Determine the [X, Y] coordinate at the center of the cell enclosing the given text.  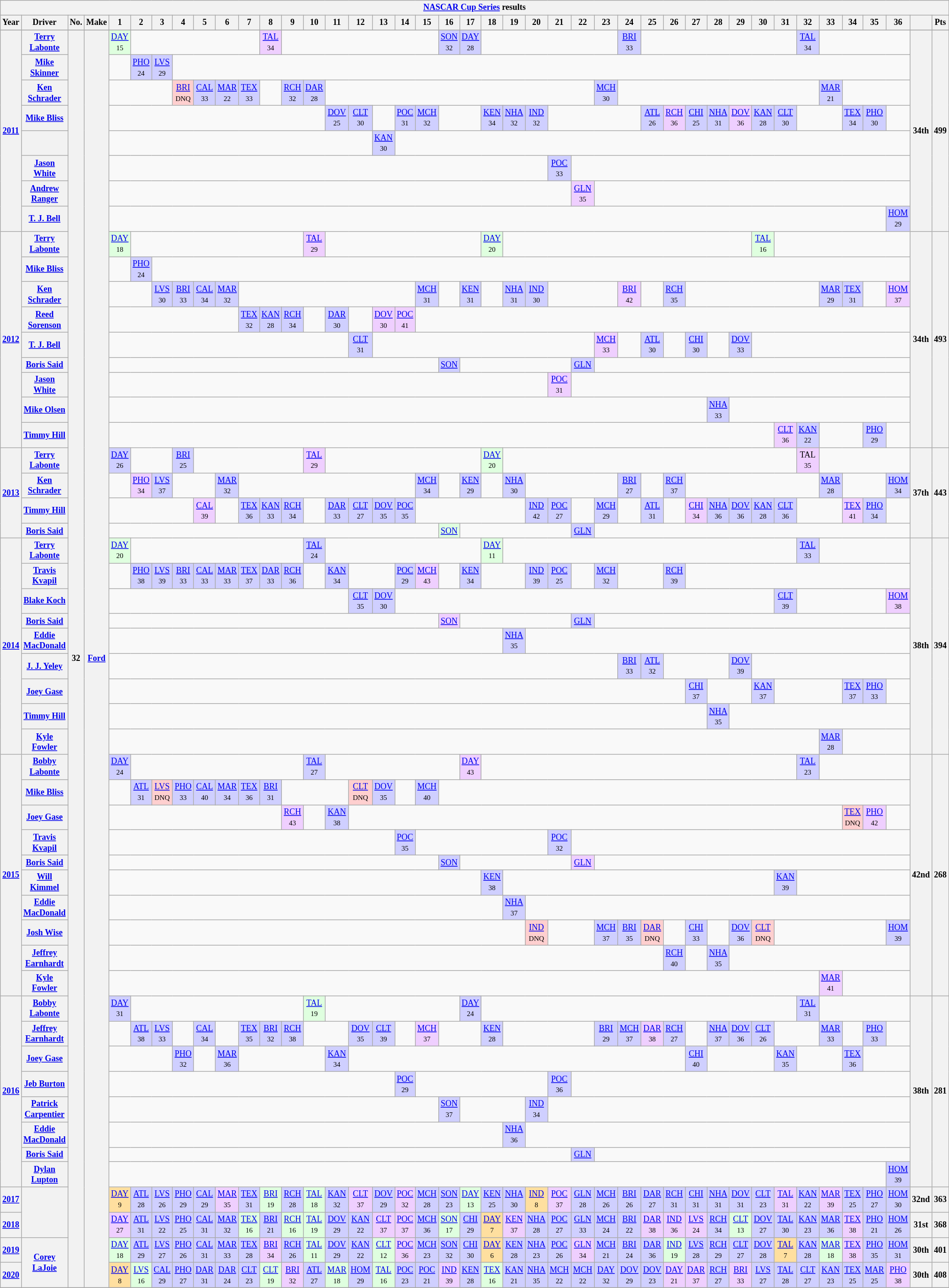
8 [271, 23]
BRI26 [630, 1200]
281 [941, 1092]
BRI35 [630, 933]
14 [405, 23]
30 [763, 23]
DAR28 [314, 93]
Reed Sorenson [44, 319]
Year [11, 23]
DOV27 [763, 1225]
Pts [941, 23]
DAY7 [492, 1225]
LVS39 [163, 576]
CLT19 [271, 1275]
6 [227, 23]
POC26 [560, 1250]
CLT12 [384, 1250]
J. J. Yeley [44, 666]
RCH26 [293, 1250]
SON23 [449, 1200]
NASCAR Cup Series results [474, 8]
2 [141, 23]
2014 [11, 646]
Blake Koch [44, 601]
Ford [97, 659]
MAR25 [875, 1275]
KEN29 [470, 486]
CLT13 [740, 1225]
CHI29 [470, 1225]
NHA33 [718, 410]
BRI21 [271, 1225]
DAR30 [337, 319]
LVS37 [163, 486]
DAY32 [606, 1275]
36 [898, 23]
DOV39 [740, 666]
SON37 [449, 1110]
DAY9 [120, 1200]
CHI34 [696, 511]
DOV33 [740, 345]
Corey LaJoie [44, 1263]
12 [361, 23]
POC41 [405, 319]
ATL28 [141, 1200]
CHI31 [696, 1200]
IND42 [537, 511]
37th [921, 493]
DAY15 [120, 42]
KAN33 [271, 511]
Josh Wise [44, 933]
PHO30 [875, 118]
26 [674, 23]
MAR34 [227, 792]
493 [941, 339]
LVS24 [696, 1225]
RCH32 [293, 93]
POC25 [560, 576]
RCH28 [293, 1200]
22 [583, 23]
TEXDNQ [853, 817]
HOM26 [898, 1225]
TAL18 [314, 1200]
PHO42 [875, 817]
IND30 [537, 295]
RCH43 [293, 817]
RCH40 [674, 958]
PHO21 [875, 1225]
DAY8 [120, 1275]
SON17 [449, 1225]
2015 [11, 875]
POC21 [427, 1275]
RCH37 [674, 486]
IND19 [674, 1250]
No. [76, 23]
PHO26 [183, 1250]
MAR35 [227, 1200]
MCH40 [427, 792]
KAN32 [337, 1200]
BRI25 [183, 460]
TEX35 [249, 1034]
CLT31 [361, 345]
1 [120, 23]
BRIDNQ [183, 93]
DARDNQ [652, 933]
KAN30 [384, 143]
MCH28 [427, 1200]
GLN28 [583, 1200]
LVS33 [163, 1034]
MCH23 [427, 1250]
CHI25 [696, 118]
CLT35 [361, 601]
DAR36 [652, 1250]
KAN39 [786, 883]
KAN38 [337, 817]
DAY11 [492, 551]
ATL38 [141, 1034]
19 [514, 23]
MCH43 [427, 576]
CHI33 [696, 933]
CLT26 [763, 1034]
DAY6 [492, 1250]
TEX32 [249, 319]
BRI42 [630, 295]
TEX41 [853, 511]
POC33 [560, 168]
DAY31 [120, 1009]
Dylan Lupton [44, 1174]
KEN38 [492, 883]
2013 [11, 493]
ATL32 [652, 666]
TAL28 [786, 1275]
DAY43 [470, 767]
MCH29 [606, 511]
Jeb Burton [44, 1084]
MAR22 [227, 93]
RCH31 [674, 1200]
LVS30 [163, 295]
27 [696, 23]
Will Kimmel [44, 883]
DAY26 [120, 460]
KEN37 [514, 1225]
DAR24 [227, 1275]
18 [492, 23]
24 [630, 23]
Driver [44, 23]
33 [831, 23]
Mike Skinner [44, 68]
28 [718, 23]
MAR21 [831, 93]
2020 [11, 1275]
MCH34 [427, 486]
TAL23 [808, 767]
31 [786, 23]
TEX34 [853, 118]
MAR29 [831, 295]
2011 [11, 131]
IND34 [537, 1110]
2016 [11, 1092]
PHO25 [183, 1225]
363 [941, 1200]
BRI29 [606, 1034]
MCH21 [606, 1250]
2019 [11, 1250]
MCH26 [606, 1200]
15 [427, 23]
TAL35 [808, 460]
443 [941, 493]
IND36 [674, 1225]
TAL27 [314, 767]
IND32 [537, 118]
RCH29 [718, 1250]
DAY21 [674, 1275]
PHO35 [875, 1250]
21 [560, 23]
29 [740, 23]
LVS28 [696, 1250]
13 [384, 23]
DAR37 [696, 1275]
BRI24 [630, 1250]
11 [337, 23]
401 [941, 1250]
BRI19 [271, 1200]
MCH24 [606, 1225]
GLN33 [583, 1225]
CAL40 [205, 792]
KEN31 [470, 295]
DAY13 [470, 1200]
BRI34 [271, 1250]
POC23 [405, 1275]
7 [249, 23]
RCH38 [293, 1034]
ATL30 [652, 345]
2012 [11, 339]
LVS26 [163, 1200]
5 [205, 23]
42nd [921, 875]
MCH36 [427, 1225]
268 [941, 875]
TAL33 [808, 551]
TAL11 [314, 1250]
ATL26 [652, 118]
NHA23 [537, 1250]
TAL30 [786, 1225]
MAR39 [831, 1200]
368 [941, 1225]
HOM34 [898, 486]
KAN21 [514, 1275]
34 [853, 23]
LVS29 [163, 68]
CHI40 [696, 1059]
HOM31 [898, 1250]
10 [314, 23]
DOV31 [740, 1200]
RCH39 [674, 576]
Andrew Ranger [44, 194]
2018 [11, 1225]
DOV23 [652, 1275]
Mike Olsen [44, 410]
LVS22 [163, 1225]
BRI31 [271, 792]
NHA32 [514, 118]
16 [449, 23]
HOM37 [898, 295]
394 [941, 646]
PHO32 [183, 1059]
BRI22 [630, 1225]
LVSDNQ [163, 792]
HOM30 [898, 1200]
TAL24 [314, 551]
KEN25 [492, 1200]
GLN34 [583, 1250]
TAL7 [786, 1250]
MCH31 [427, 295]
RCH16 [293, 1225]
4 [183, 23]
NHA28 [537, 1225]
9 [293, 23]
25 [652, 23]
499 [941, 131]
HOM38 [898, 601]
DOV28 [763, 1250]
TEX28 [249, 1250]
23 [606, 23]
35 [875, 23]
TEX33 [249, 93]
KAN37 [763, 691]
3 [163, 23]
2017 [11, 1200]
INDDNQ [537, 933]
ATL29 [141, 1250]
GLN35 [583, 194]
DAR31 [205, 1275]
17 [470, 23]
DAY28 [470, 42]
31st [921, 1225]
BRI27 [630, 486]
Patrick Carpentier [44, 1110]
CAL39 [205, 511]
MCH30 [606, 93]
32nd [921, 1200]
ATL27 [314, 1275]
DAY27 [120, 1225]
MAR41 [831, 983]
408 [941, 1275]
Make [97, 23]
20 [537, 23]
MCH33 [606, 345]
DOV25 [337, 118]
KAN35 [786, 1059]
IND8 [537, 1200]
LVS16 [141, 1275]
CHI37 [696, 691]
RCH35 [674, 295]
DAR27 [652, 1200]
